Scan for the cell matching the given text and deliver its (x, y) coordinate at center. 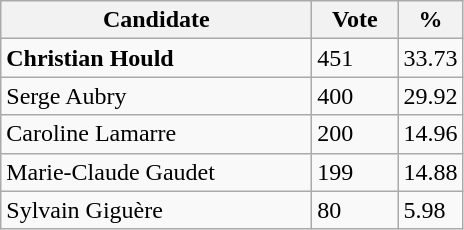
5.98 (430, 210)
Serge Aubry (156, 96)
80 (355, 210)
14.88 (430, 172)
Caroline Lamarre (156, 134)
Vote (355, 20)
14.96 (430, 134)
Sylvain Giguère (156, 210)
451 (355, 58)
Marie-Claude Gaudet (156, 172)
33.73 (430, 58)
Candidate (156, 20)
% (430, 20)
199 (355, 172)
29.92 (430, 96)
400 (355, 96)
200 (355, 134)
Christian Hould (156, 58)
